Search for the cell housing the specified text and yield its (X, Y) center coordinate. 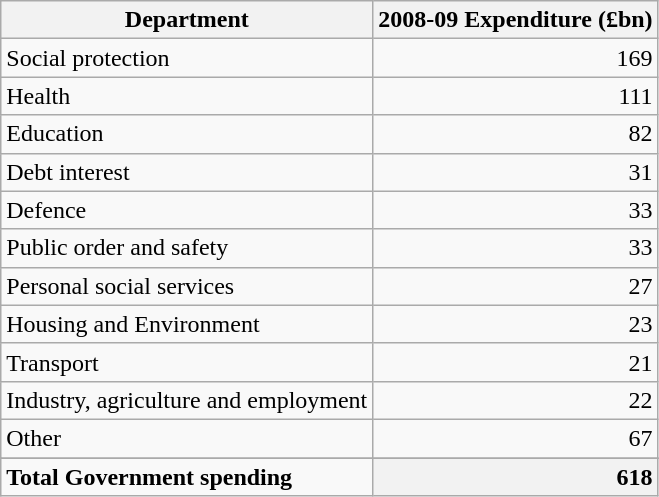
Debt interest (187, 172)
2008-09 Expenditure (£bn) (516, 20)
618 (516, 477)
111 (516, 96)
Education (187, 134)
Department (187, 20)
21 (516, 362)
31 (516, 172)
Housing and Environment (187, 324)
Industry, agriculture and employment (187, 400)
Health (187, 96)
Defence (187, 210)
Total Government spending (187, 477)
22 (516, 400)
Public order and safety (187, 248)
27 (516, 286)
Other (187, 438)
82 (516, 134)
23 (516, 324)
169 (516, 58)
Social protection (187, 58)
Transport (187, 362)
Personal social services (187, 286)
67 (516, 438)
